Determine the (X, Y) coordinate at the center of the cell enclosing the given text.  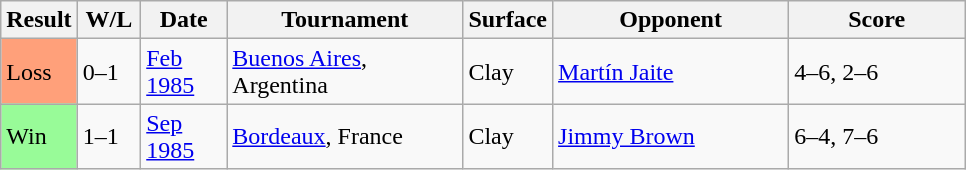
0–1 (109, 72)
4–6, 2–6 (877, 72)
Bordeaux, France (345, 136)
Jimmy Brown (671, 136)
Tournament (345, 20)
6–4, 7–6 (877, 136)
Sep 1985 (184, 136)
Result (39, 20)
1–1 (109, 136)
Date (184, 20)
Feb 1985 (184, 72)
Opponent (671, 20)
Buenos Aires, Argentina (345, 72)
Surface (508, 20)
W/L (109, 20)
Score (877, 20)
Loss (39, 72)
Win (39, 136)
Martín Jaite (671, 72)
